Locate the cell with the specified text and output its (X, Y) center coordinate. 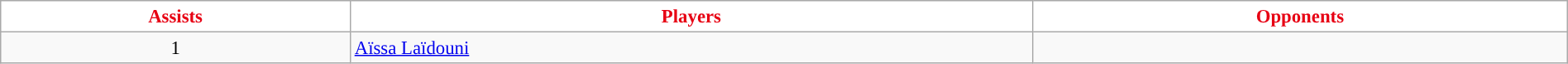
Aïssa Laïdouni (691, 48)
1 (175, 48)
Opponents (1300, 17)
Players (691, 17)
Assists (175, 17)
